Search for the cell housing the specified text and yield its (X, Y) center coordinate. 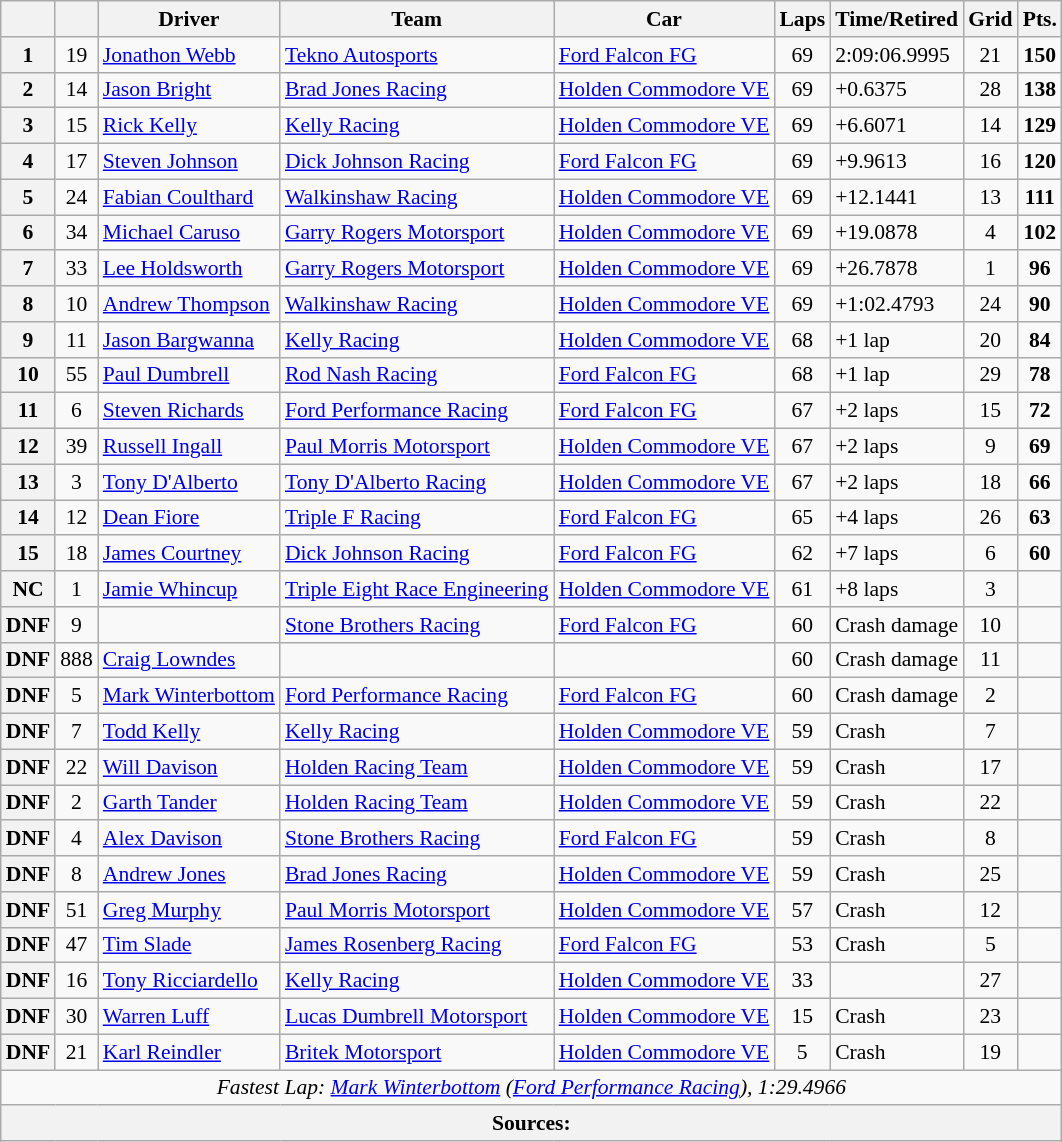
129 (1040, 126)
47 (76, 945)
27 (990, 981)
62 (802, 554)
Steven Johnson (189, 162)
57 (802, 910)
34 (76, 233)
888 (76, 660)
Jonathon Webb (189, 55)
+12.1441 (896, 197)
Steven Richards (189, 411)
23 (990, 1017)
Sources: (532, 1124)
Tekno Autosports (417, 55)
+8 laps (896, 589)
+26.7878 (896, 269)
Tony D'Alberto (189, 482)
26 (990, 518)
+9.9613 (896, 162)
+19.0878 (896, 233)
Fabian Coulthard (189, 197)
Triple F Racing (417, 518)
65 (802, 518)
Rick Kelly (189, 126)
Fastest Lap: Mark Winterbottom (Ford Performance Racing), 1:29.4966 (532, 1088)
+1:02.4793 (896, 304)
James Rosenberg Racing (417, 945)
Will Davison (189, 767)
Lucas Dumbrell Motorsport (417, 1017)
Paul Dumbrell (189, 375)
Lee Holdsworth (189, 269)
25 (990, 874)
Dean Fiore (189, 518)
Laps (802, 19)
NC (28, 589)
+0.6375 (896, 90)
51 (76, 910)
120 (1040, 162)
84 (1040, 340)
Grid (990, 19)
Time/Retired (896, 19)
Greg Murphy (189, 910)
55 (76, 375)
+7 laps (896, 554)
Pts. (1040, 19)
53 (802, 945)
Andrew Thompson (189, 304)
Alex Davison (189, 839)
Mark Winterbottom (189, 696)
James Courtney (189, 554)
Garth Tander (189, 803)
Craig Lowndes (189, 660)
90 (1040, 304)
111 (1040, 197)
20 (990, 340)
Team (417, 19)
150 (1040, 55)
78 (1040, 375)
72 (1040, 411)
Driver (189, 19)
Warren Luff (189, 1017)
+4 laps (896, 518)
Tony Ricciardello (189, 981)
Tony D'Alberto Racing (417, 482)
102 (1040, 233)
Jason Bright (189, 90)
Tim Slade (189, 945)
61 (802, 589)
29 (990, 375)
138 (1040, 90)
Andrew Jones (189, 874)
96 (1040, 269)
Britek Motorsport (417, 1052)
Triple Eight Race Engineering (417, 589)
63 (1040, 518)
Todd Kelly (189, 732)
30 (76, 1017)
+6.6071 (896, 126)
2:09:06.9995 (896, 55)
Karl Reindler (189, 1052)
Rod Nash Racing (417, 375)
Michael Caruso (189, 233)
66 (1040, 482)
39 (76, 447)
Russell Ingall (189, 447)
Car (664, 19)
28 (990, 90)
Jason Bargwanna (189, 340)
Jamie Whincup (189, 589)
